Capture the cell that displays the provided text and extract its (x, y) central coordinate. 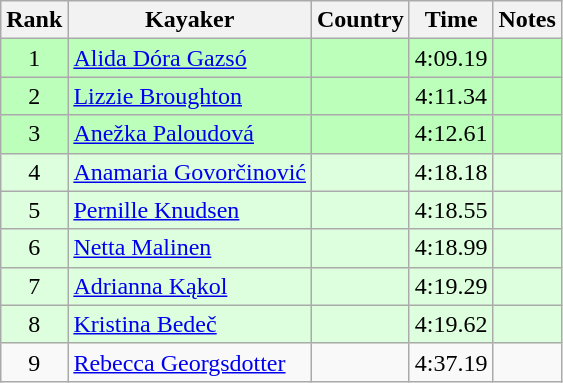
4:18.99 (451, 248)
Kristina Bedeč (190, 324)
Lizzie Broughton (190, 96)
Adrianna Kąkol (190, 286)
Kayaker (190, 20)
Pernille Knudsen (190, 210)
2 (34, 96)
7 (34, 286)
4:09.19 (451, 58)
Country (361, 20)
Rank (34, 20)
3 (34, 134)
8 (34, 324)
Rebecca Georgsdotter (190, 362)
1 (34, 58)
5 (34, 210)
4:18.55 (451, 210)
4:18.18 (451, 172)
Notes (527, 20)
6 (34, 248)
9 (34, 362)
Anamaria Govorčinović (190, 172)
Alida Dóra Gazsó (190, 58)
4:12.61 (451, 134)
4:19.62 (451, 324)
4:37.19 (451, 362)
Anežka Paloudová (190, 134)
Netta Malinen (190, 248)
4 (34, 172)
4:19.29 (451, 286)
Time (451, 20)
4:11.34 (451, 96)
